Extract the [X, Y] coordinate from the center of the cell holding the provided text.  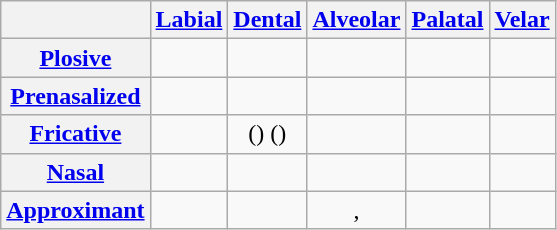
Labial [189, 20]
() () [268, 134]
, [356, 210]
Approximant [76, 210]
Nasal [76, 172]
Plosive [76, 58]
Fricative [76, 134]
Dental [268, 20]
Palatal [448, 20]
Prenasalized [76, 96]
Velar [522, 20]
Alveolar [356, 20]
